Locate the cell with the specified text and output its (X, Y) center coordinate. 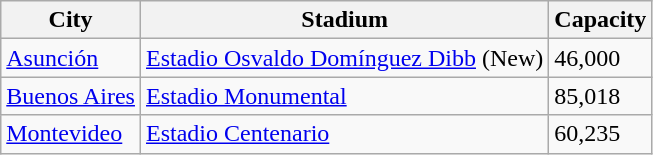
City (71, 20)
Stadium (344, 20)
Buenos Aires (71, 96)
Estadio Centenario (344, 134)
Montevideo (71, 134)
Asunción (71, 58)
Estadio Osvaldo Domínguez Dibb (New) (344, 58)
46,000 (600, 58)
60,235 (600, 134)
Estadio Monumental (344, 96)
Capacity (600, 20)
85,018 (600, 96)
